Return the [x, y] coordinate for the center point of the cell that contains the specified text.  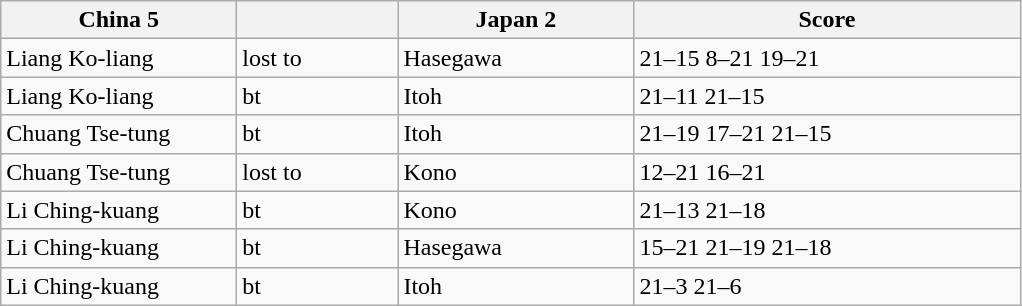
21–19 17–21 21–15 [827, 134]
Score [827, 20]
China 5 [119, 20]
Japan 2 [516, 20]
12–21 16–21 [827, 172]
21–13 21–18 [827, 210]
21–3 21–6 [827, 286]
21–11 21–15 [827, 96]
21–15 8–21 19–21 [827, 58]
15–21 21–19 21–18 [827, 248]
